From the cell containing the given text, extract its center point as [x, y] coordinate. 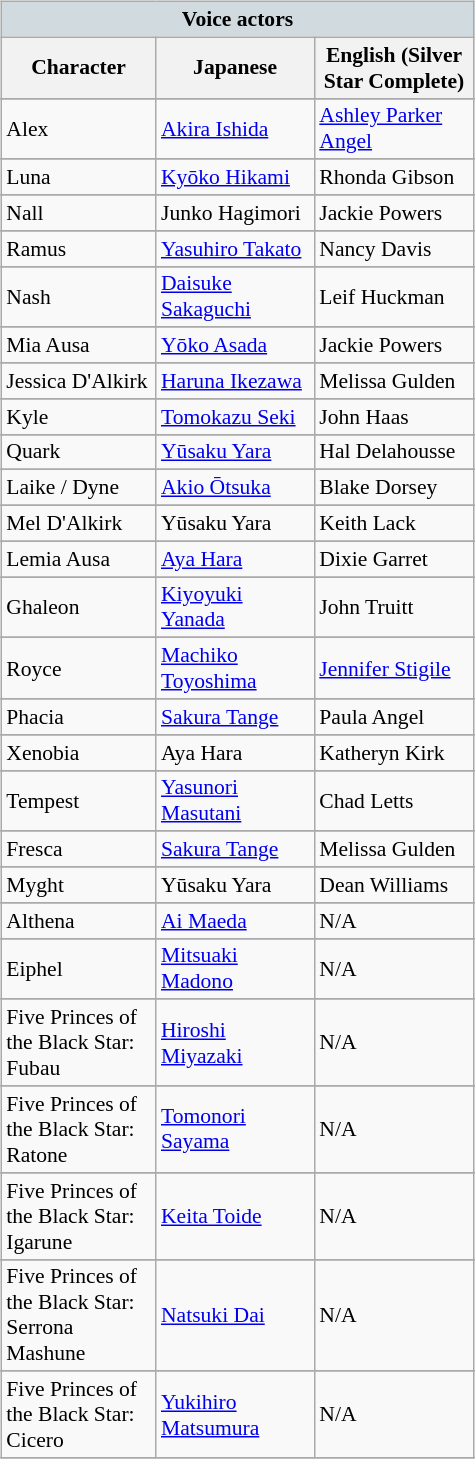
Five Princes of the Black Star: Ratone [78, 1130]
Hal Delahousse [394, 452]
Voice actors [237, 19]
Kiyoyuki Yanada [235, 606]
Tomokazu Seki [235, 416]
Five Princes of the Black Star: Serrona Mashune [78, 1315]
John Truitt [394, 606]
Junko Hagimori [235, 213]
Chad Letts [394, 800]
English (Silver Star Complete) [394, 68]
Phacia [78, 717]
Xenobia [78, 752]
Daisuke Sakaguchi [235, 296]
Katheryn Kirk [394, 752]
Nall [78, 213]
Blake Dorsey [394, 488]
Alex [78, 128]
Japanese [235, 68]
Dean Williams [394, 885]
Laike / Dyne [78, 488]
Yasuhiro Takato [235, 248]
Myght [78, 885]
Ghaleon [78, 606]
Akio Ōtsuka [235, 488]
Haruna Ikezawa [235, 381]
Eiphel [78, 968]
John Haas [394, 416]
Mia Ausa [78, 345]
Nash [78, 296]
Mel D'Alkirk [78, 523]
Natsuki Dai [235, 1315]
Rhonda Gibson [394, 177]
Lemia Ausa [78, 559]
Keith Lack [394, 523]
Yasunori Masutani [235, 800]
Dixie Garret [394, 559]
Jessica D'Alkirk [78, 381]
Akira Ishida [235, 128]
Kyōko Hikami [235, 177]
Five Princes of the Black Star: Igarune [78, 1216]
Tomonori Sayama [235, 1130]
Yōko Asada [235, 345]
Keita Toide [235, 1216]
Five Princes of the Black Star: Fubau [78, 1042]
Yukihiro Matsumura [235, 1414]
Leif Huckman [394, 296]
Machiko Toyoshima [235, 668]
Althena [78, 920]
Tempest [78, 800]
Nancy Davis [394, 248]
Five Princes of the Black Star: Cicero [78, 1414]
Character [78, 68]
Quark [78, 452]
Royce [78, 668]
Ramus [78, 248]
Paula Angel [394, 717]
Ai Maeda [235, 920]
Kyle [78, 416]
Fresca [78, 849]
Luna [78, 177]
Ashley Parker Angel [394, 128]
Mitsuaki Madono [235, 968]
Jennifer Stigile [394, 668]
Hiroshi Miyazaki [235, 1042]
